Locate the cell with the specified text and output its (x, y) center coordinate. 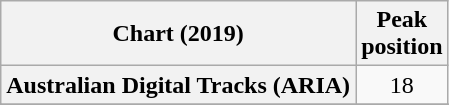
18 (402, 85)
Peakposition (402, 34)
Chart (2019) (178, 34)
Australian Digital Tracks (ARIA) (178, 85)
